Extract the (x, y) coordinate from the center of the cell holding the provided text.  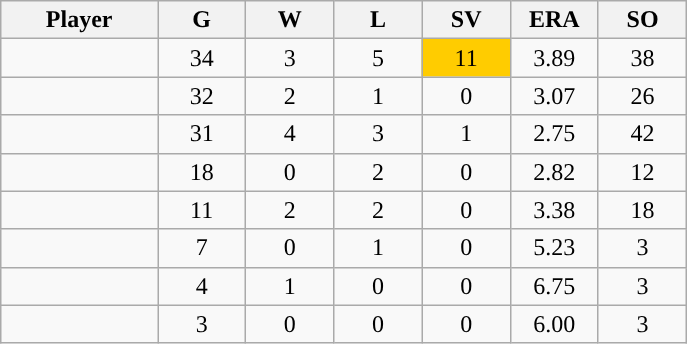
SV (466, 20)
L (378, 20)
ERA (554, 20)
31 (202, 134)
6.00 (554, 324)
3.38 (554, 210)
5.23 (554, 248)
12 (642, 172)
32 (202, 96)
34 (202, 58)
2.82 (554, 172)
42 (642, 134)
7 (202, 248)
2.75 (554, 134)
3.07 (554, 96)
G (202, 20)
Player (80, 20)
38 (642, 58)
26 (642, 96)
5 (378, 58)
3.89 (554, 58)
SO (642, 20)
W (290, 20)
6.75 (554, 286)
